Output the (x, y) coordinate of the center of the cell containing the given text.  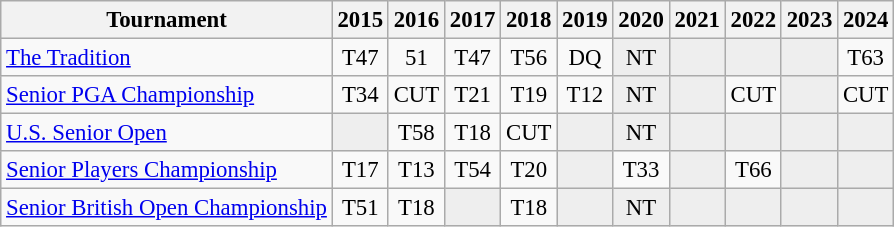
2022 (753, 20)
T12 (585, 95)
51 (416, 58)
2016 (416, 20)
T21 (472, 95)
U.S. Senior Open (166, 133)
The Tradition (166, 58)
T58 (416, 133)
Senior Players Championship (166, 170)
Senior British Open Championship (166, 208)
T34 (360, 95)
DQ (585, 58)
2021 (697, 20)
2017 (472, 20)
2015 (360, 20)
2018 (529, 20)
T20 (529, 170)
T33 (641, 170)
T54 (472, 170)
T63 (866, 58)
2019 (585, 20)
Tournament (166, 20)
T19 (529, 95)
T13 (416, 170)
2024 (866, 20)
2023 (809, 20)
2020 (641, 20)
T56 (529, 58)
Senior PGA Championship (166, 95)
T51 (360, 208)
T17 (360, 170)
T66 (753, 170)
